Detect which cell encompasses the target text, then output its [X, Y] center coordinate. 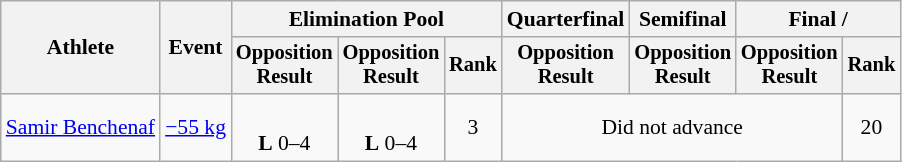
3 [473, 128]
Elimination Pool [366, 19]
Quarterfinal [566, 19]
Final / [818, 19]
20 [872, 128]
Did not advance [672, 128]
Semifinal [682, 19]
Athlete [80, 48]
−55 kg [196, 128]
Event [196, 48]
Samir Benchenaf [80, 128]
